From the cell containing the given text, extract its center point as (x, y) coordinate. 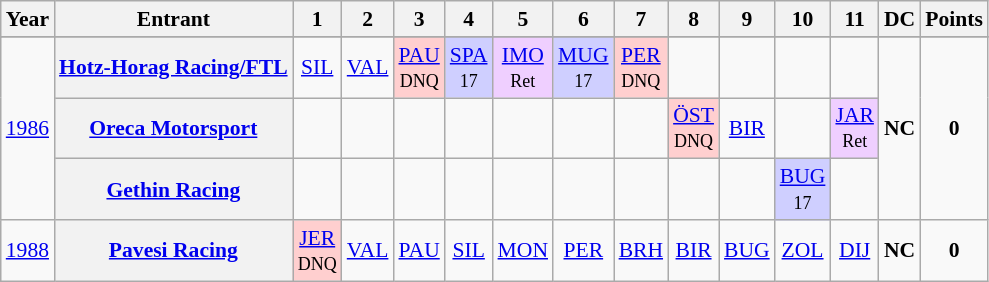
JERDNQ (318, 250)
Points (954, 19)
PAUDNQ (418, 68)
ZOL (803, 250)
BUG (747, 250)
PERDNQ (642, 68)
9 (747, 19)
1986 (28, 128)
BUG17 (803, 190)
3 (418, 19)
ÖSTDNQ (694, 128)
7 (642, 19)
1 (318, 19)
1988 (28, 250)
Oreca Motorsport (174, 128)
DC (900, 19)
5 (524, 19)
BRH (642, 250)
MON (524, 250)
Entrant (174, 19)
IMORet (524, 68)
JARRet (854, 128)
MUG17 (584, 68)
6 (584, 19)
DIJ (854, 250)
11 (854, 19)
8 (694, 19)
PER (584, 250)
Gethin Racing (174, 190)
SPA17 (469, 68)
Hotz-Horag Racing/FTL (174, 68)
2 (368, 19)
10 (803, 19)
Year (28, 19)
4 (469, 19)
Pavesi Racing (174, 250)
PAU (418, 250)
